Search for the cell housing the specified text and yield its (X, Y) center coordinate. 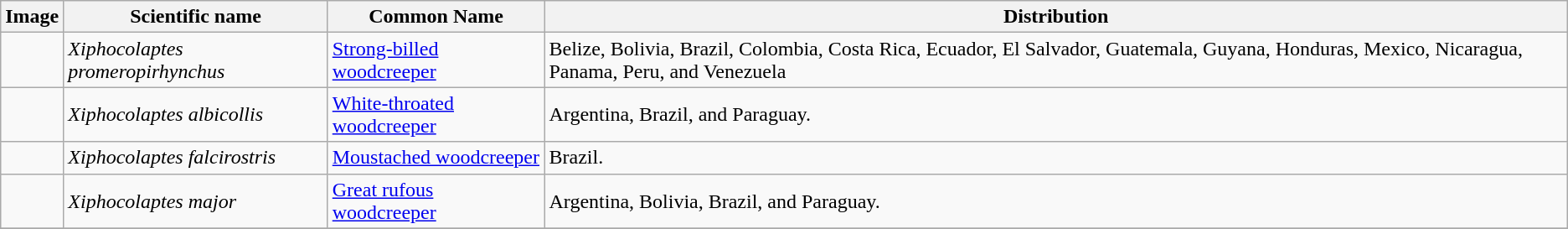
Argentina, Bolivia, Brazil, and Paraguay. (1055, 201)
Common Name (436, 17)
Image (32, 17)
Argentina, Brazil, and Paraguay. (1055, 114)
Xiphocolaptes albicollis (196, 114)
Xiphocolaptes major (196, 201)
Moustached woodcreeper (436, 158)
Brazil. (1055, 158)
White-throated woodcreeper (436, 114)
Scientific name (196, 17)
Distribution (1055, 17)
Xiphocolaptes promeropirhynchus (196, 60)
Great rufous woodcreeper (436, 201)
Xiphocolaptes falcirostris (196, 158)
Belize, Bolivia, Brazil, Colombia, Costa Rica, Ecuador, El Salvador, Guatemala, Guyana, Honduras, Mexico, Nicaragua, Panama, Peru, and Venezuela (1055, 60)
Strong-billed woodcreeper (436, 60)
